From the cell containing the given text, extract its center point as (x, y) coordinate. 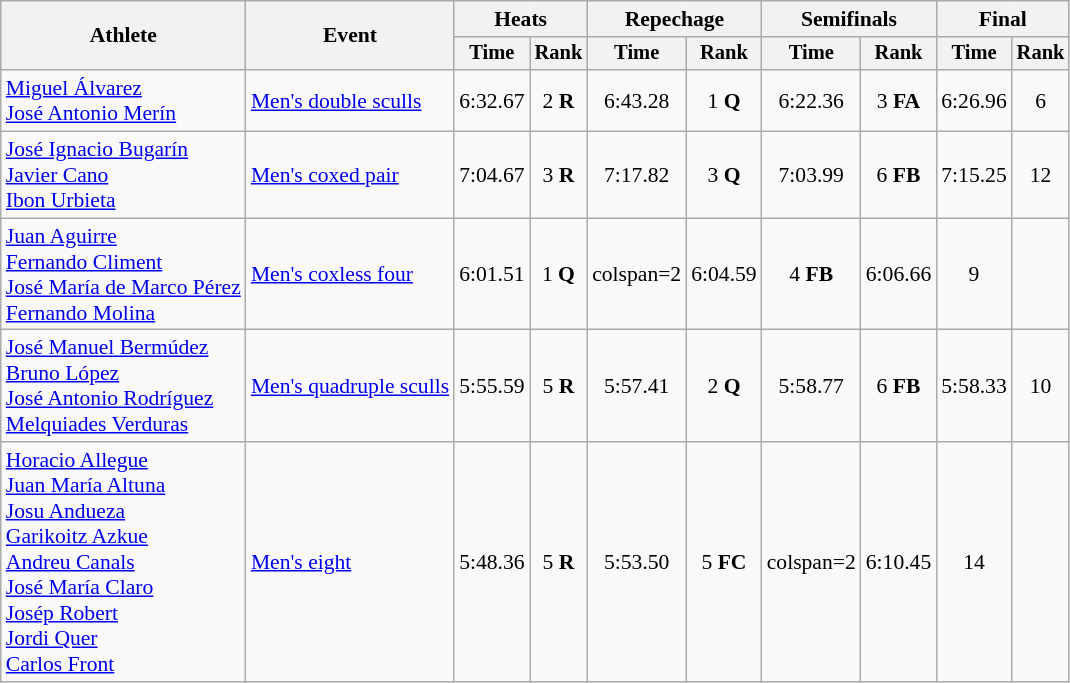
Semifinals (850, 19)
3 FA (898, 100)
Men's double sculls (350, 100)
5:53.50 (636, 562)
6 (1041, 100)
6:06.66 (898, 274)
5:57.41 (636, 386)
Athlete (124, 36)
Horacio AllegueJuan María AltunaJosu AnduezaGarikoitz AzkueAndreu CanalsJosé María ClaroJosép RobertJordi QuerCarlos Front (124, 562)
6:32.67 (492, 100)
7:15.25 (974, 176)
Juan AguirreFernando ClimentJosé María de Marco PérezFernando Molina (124, 274)
5:48.36 (492, 562)
Men's coxed pair (350, 176)
Men's coxless four (350, 274)
9 (974, 274)
7:03.99 (812, 176)
6:22.36 (812, 100)
Men's eight (350, 562)
6:43.28 (636, 100)
14 (974, 562)
6:26.96 (974, 100)
7:17.82 (636, 176)
2 Q (724, 386)
José Ignacio BugarínJavier CanoIbon Urbieta (124, 176)
6:10.45 (898, 562)
3 R (559, 176)
5:58.33 (974, 386)
5 FC (724, 562)
6:01.51 (492, 274)
José Manuel BermúdezBruno LópezJosé Antonio RodríguezMelquiades Verduras (124, 386)
10 (1041, 386)
Miguel ÁlvarezJosé Antonio Merín (124, 100)
2 R (559, 100)
7:04.67 (492, 176)
Repechage (674, 19)
Event (350, 36)
6:04.59 (724, 274)
12 (1041, 176)
5:55.59 (492, 386)
Heats (520, 19)
5:58.77 (812, 386)
3 Q (724, 176)
Men's quadruple sculls (350, 386)
Final (1002, 19)
4 FB (812, 274)
